Return [X, Y] of the center of cell containing provided text 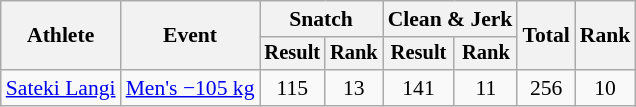
Total [546, 36]
256 [546, 88]
Clean & Jerk [450, 19]
13 [354, 88]
Athlete [61, 36]
115 [293, 88]
141 [419, 88]
10 [606, 88]
Sateki Langi [61, 88]
Snatch [322, 19]
Event [190, 36]
11 [486, 88]
Men's −105 kg [190, 88]
